Pinpoint the cell where the given text exists, returning its [x, y] midpoint coordinate. 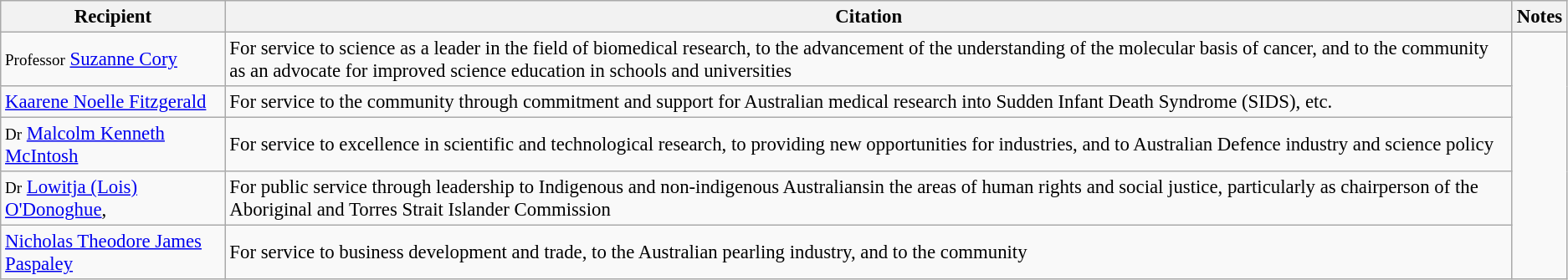
Nicholas Theodore James Paspaley [113, 252]
Citation [869, 17]
Professor Suzanne Cory [113, 60]
For service to the community through commitment and support for Australian medical research into Sudden Infant Death Syndrome (SIDS), etc. [869, 102]
Dr Lowitja (Lois) O'Donoghue, [113, 199]
Notes [1540, 17]
Recipient [113, 17]
For service to business development and trade, to the Australian pearling industry, and to the community [869, 252]
Kaarene Noelle Fitzgerald [113, 102]
Dr Malcolm Kenneth McIntosh [113, 145]
